Capture the cell that displays the provided text and extract its [X, Y] central coordinate. 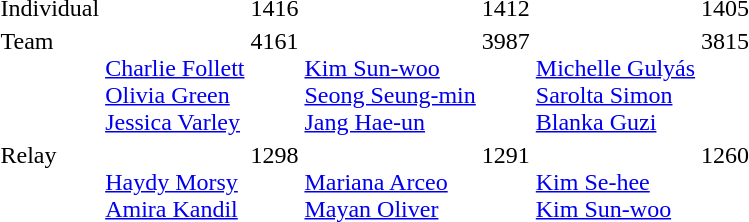
3987 [506, 82]
Charlie FollettOlivia GreenJessica Varley [175, 82]
4161 [274, 82]
Kim Sun-wooSeong Seung-minJang Hae-un [390, 82]
Michelle GulyásSarolta SimonBlanka Guzi [615, 82]
